Determine the [X, Y] coordinate at the center of the cell enclosing the given text.  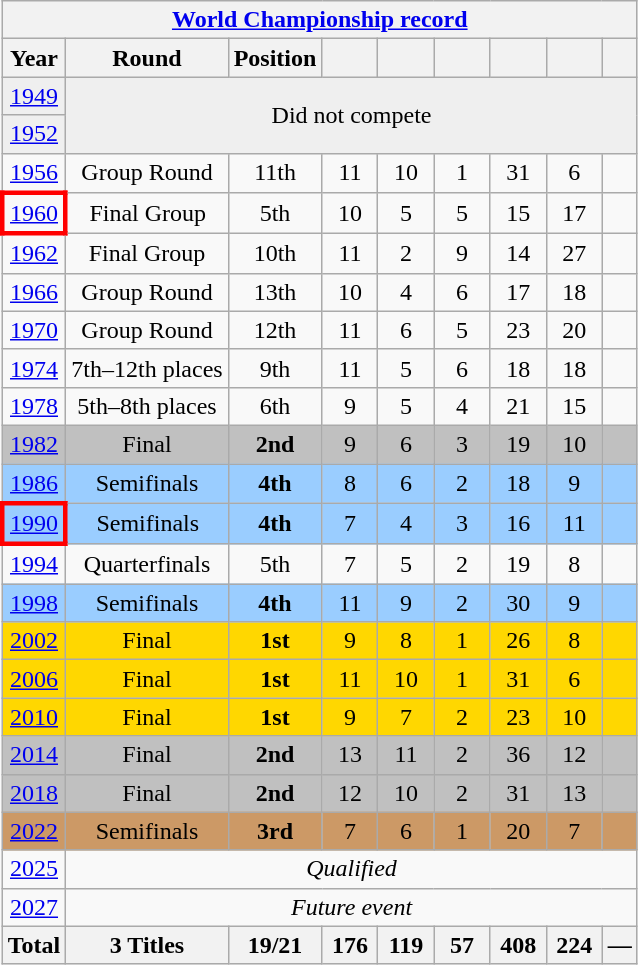
19/21 [275, 945]
6th [275, 406]
224 [574, 945]
3 Titles [147, 945]
World Championship record [320, 20]
57 [462, 945]
26 [518, 641]
1982 [34, 444]
1978 [34, 406]
13th [275, 292]
1962 [34, 254]
Year [34, 58]
176 [350, 945]
2018 [34, 793]
1956 [34, 173]
27 [574, 254]
36 [518, 755]
Quarterfinals [147, 564]
3rd [275, 831]
2006 [34, 679]
2002 [34, 641]
Round [147, 58]
1949 [34, 96]
2027 [34, 907]
Position [275, 58]
2014 [34, 755]
10th [275, 254]
30 [518, 603]
119 [406, 945]
2022 [34, 831]
2010 [34, 717]
Total [34, 945]
21 [518, 406]
9th [275, 368]
Did not compete [352, 115]
Qualified [352, 869]
11th [275, 173]
1994 [34, 564]
1960 [34, 214]
Future event [352, 907]
408 [518, 945]
1966 [34, 292]
1970 [34, 330]
2025 [34, 869]
1986 [34, 484]
1990 [34, 524]
7th–12th places [147, 368]
14 [518, 254]
12th [275, 330]
1952 [34, 134]
16 [518, 524]
— [620, 945]
5th–8th places [147, 406]
1974 [34, 368]
1998 [34, 603]
